Find where the given text appears and provide that cell's center as [X, Y] coordinate. 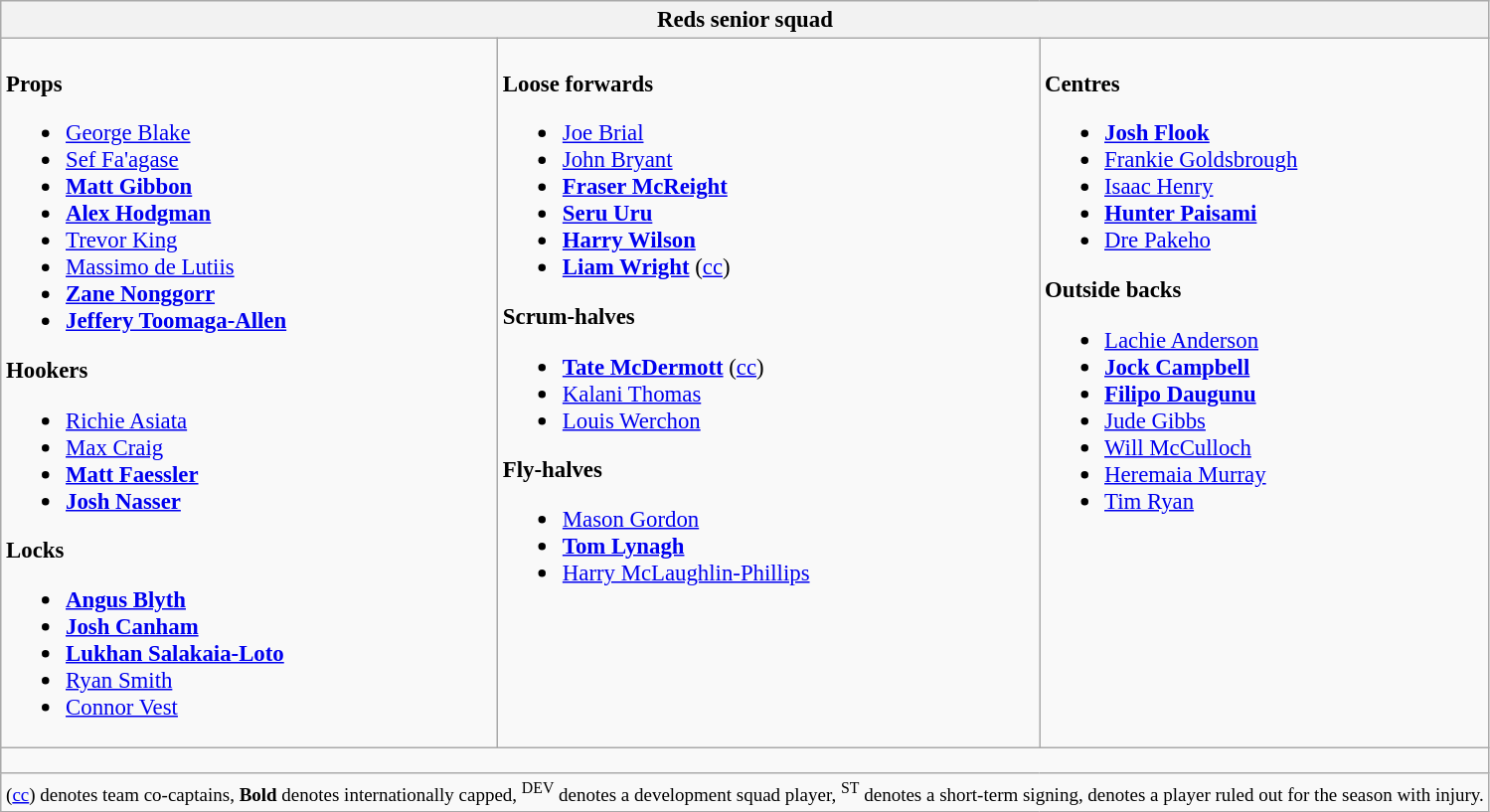
Reds senior squad [745, 20]
